Find where the given text appears and provide that cell's center as [X, Y] coordinate. 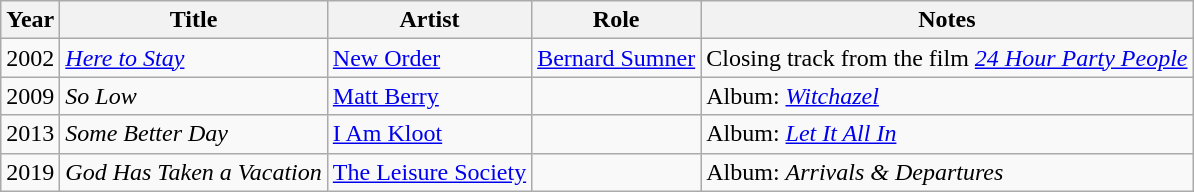
I Am Kloot [429, 134]
Artist [429, 20]
Album: Let It All In [947, 134]
The Leisure Society [429, 172]
Some Better Day [194, 134]
2009 [30, 96]
Bernard Sumner [616, 58]
2002 [30, 58]
Title [194, 20]
God Has Taken a Vacation [194, 172]
2013 [30, 134]
Closing track from the film 24 Hour Party People [947, 58]
Matt Berry [429, 96]
Role [616, 20]
Notes [947, 20]
Year [30, 20]
So Low [194, 96]
Album: Witchazel [947, 96]
Here to Stay [194, 58]
Album: Arrivals & Departures [947, 172]
2019 [30, 172]
New Order [429, 58]
